Find where the given text appears and provide that cell's center as (X, Y) coordinate. 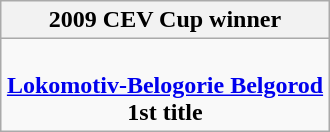
Lokomotiv-Belogorie Belgorod 1st title (164, 85)
2009 CEV Cup winner (164, 20)
